Find where the given text appears and provide that cell's center as [X, Y] coordinate. 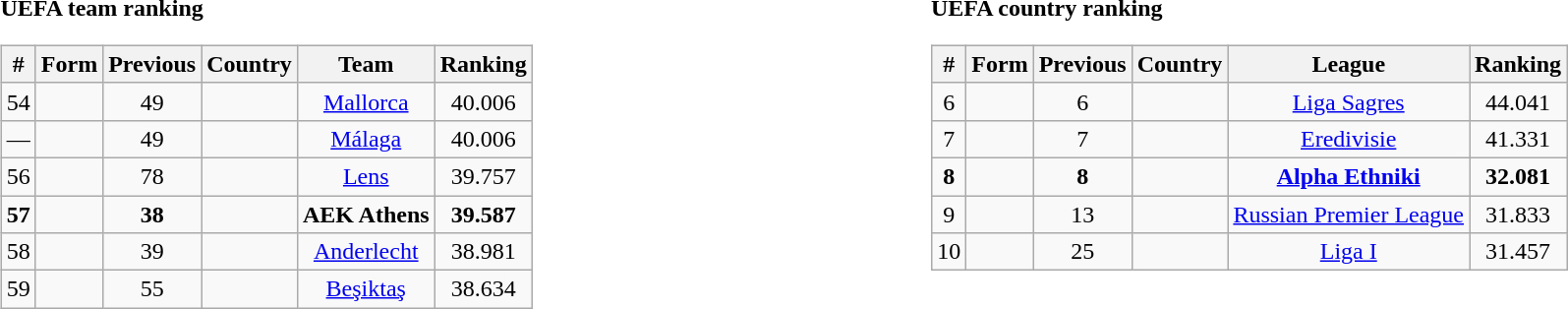
54 [18, 101]
Lens [366, 176]
Beşiktaş [366, 289]
56 [18, 176]
Liga I [1349, 252]
32.081 [1518, 176]
9 [950, 214]
13 [1082, 214]
Eredivisie [1349, 139]
31.833 [1518, 214]
55 [152, 289]
59 [18, 289]
Liga Sagres [1349, 101]
41.331 [1518, 139]
39.587 [484, 214]
25 [1082, 252]
38.634 [484, 289]
Alpha Ethniki [1349, 176]
31.457 [1518, 252]
38.981 [484, 252]
57 [18, 214]
58 [18, 252]
Russian Premier League [1349, 214]
Mallorca [366, 101]
10 [950, 252]
78 [152, 176]
— [18, 139]
Anderlecht [366, 252]
Team [366, 64]
38 [152, 214]
44.041 [1518, 101]
AEK Athens [366, 214]
Málaga [366, 139]
39.757 [484, 176]
League [1349, 64]
39 [152, 252]
